Locate the cell with the specified text and output its (X, Y) center coordinate. 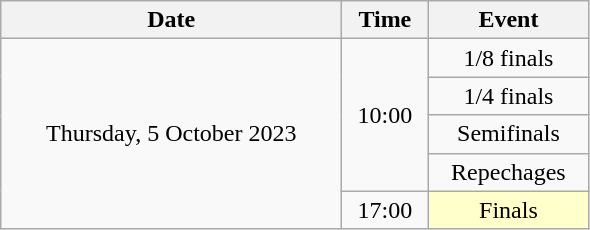
Finals (508, 210)
Thursday, 5 October 2023 (172, 134)
1/8 finals (508, 58)
Event (508, 20)
Semifinals (508, 134)
Repechages (508, 172)
Date (172, 20)
17:00 (385, 210)
10:00 (385, 115)
Time (385, 20)
1/4 finals (508, 96)
